Output the [x, y] coordinate of the center of the cell containing the given text.  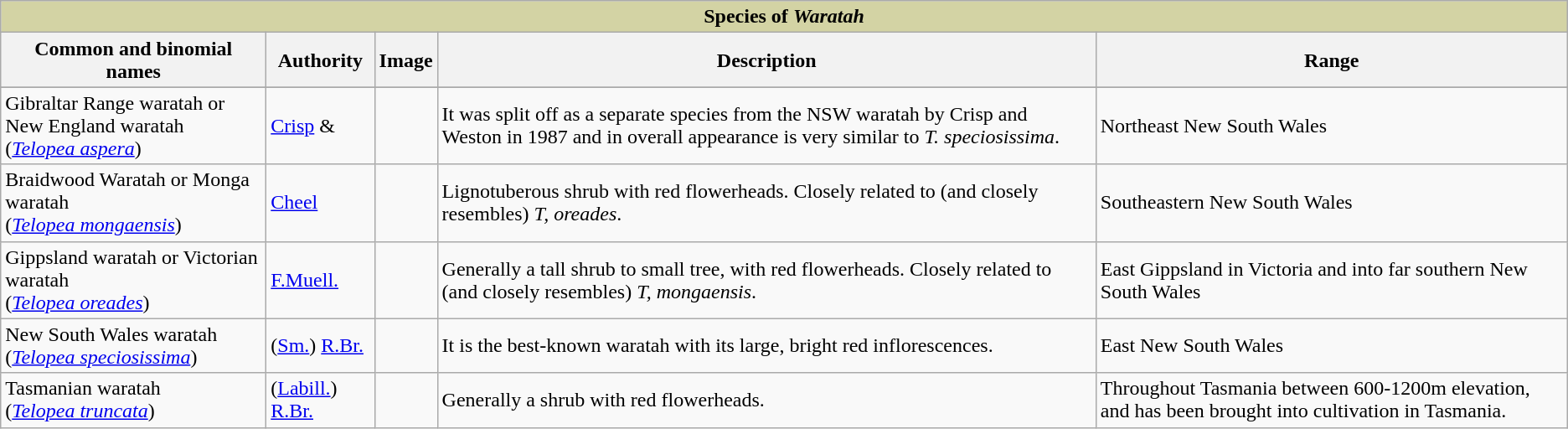
(Sm.) R.Br. [320, 345]
It is the best-known waratah with its large, bright red inflorescences. [766, 345]
East New South Wales [1332, 345]
East Gippsland in Victoria and into far southern New South Wales [1332, 280]
Generally a shrub with red flowerheads. [766, 401]
New South Wales waratah(Telopea speciosissima) [134, 345]
Generally a tall shrub to small tree, with red flowerheads. Closely related to (and closely resembles) T, mongaensis. [766, 280]
Description [766, 60]
Image [405, 60]
Authority [320, 60]
Throughout Tasmania between 600-1200m elevation, and has been brought into cultivation in Tasmania. [1332, 401]
Lignotuberous shrub with red flowerheads. Closely related to (and closely resembles) T, oreades. [766, 203]
Braidwood Waratah or Monga waratah(Telopea mongaensis) [134, 203]
Crisp & [320, 126]
Common and binomial names [134, 60]
Gippsland waratah or Victorian waratah(Telopea oreades) [134, 280]
Northeast New South Wales [1332, 126]
Range [1332, 60]
Cheel [320, 203]
F.Muell. [320, 280]
Southeastern New South Wales [1332, 203]
Gibraltar Range waratah or New England waratah(Telopea aspera) [134, 126]
(Labill.) R.Br. [320, 401]
Species of Waratah [784, 17]
Tasmanian waratah(Telopea truncata) [134, 401]
